Determine the (x, y) coordinate at the center of the cell enclosing the given text.  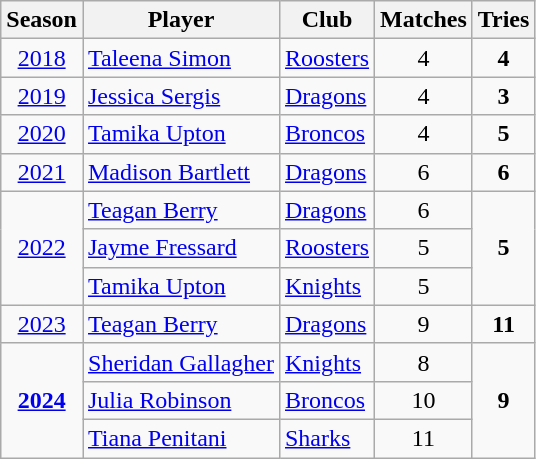
Madison Bartlett (180, 172)
Club (326, 20)
8 (424, 362)
2024 (42, 400)
Taleena Simon (180, 58)
Tries (504, 20)
Player (180, 20)
Jessica Sergis (180, 96)
2023 (42, 324)
Season (42, 20)
2018 (42, 58)
Jayme Fressard (180, 248)
Sharks (326, 438)
10 (424, 400)
2022 (42, 248)
3 (504, 96)
Julia Robinson (180, 400)
2021 (42, 172)
Tiana Penitani (180, 438)
2020 (42, 134)
2019 (42, 96)
Sheridan Gallagher (180, 362)
Matches (424, 20)
